Search for the cell housing the specified text and yield its (X, Y) center coordinate. 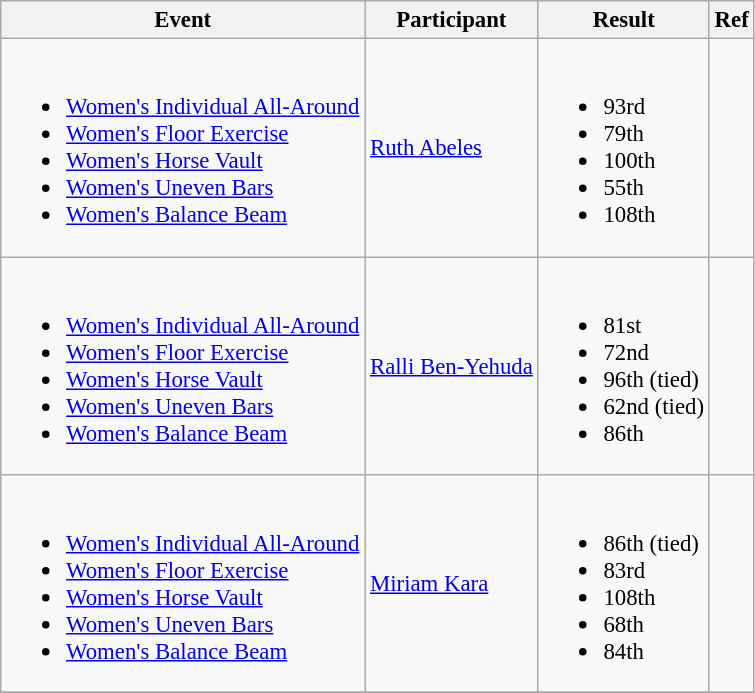
Miriam Kara (452, 584)
Result (624, 20)
93rd79th100th55th108th (624, 148)
Event (183, 20)
Ralli Ben-Yehuda (452, 366)
86th (tied)83rd108th68th84th (624, 584)
Ref (732, 20)
Ruth Abeles (452, 148)
81st72nd96th (tied)62nd (tied)86th (624, 366)
Participant (452, 20)
